Identify which cell holds the provided text, then report its (X, Y) central coordinate. 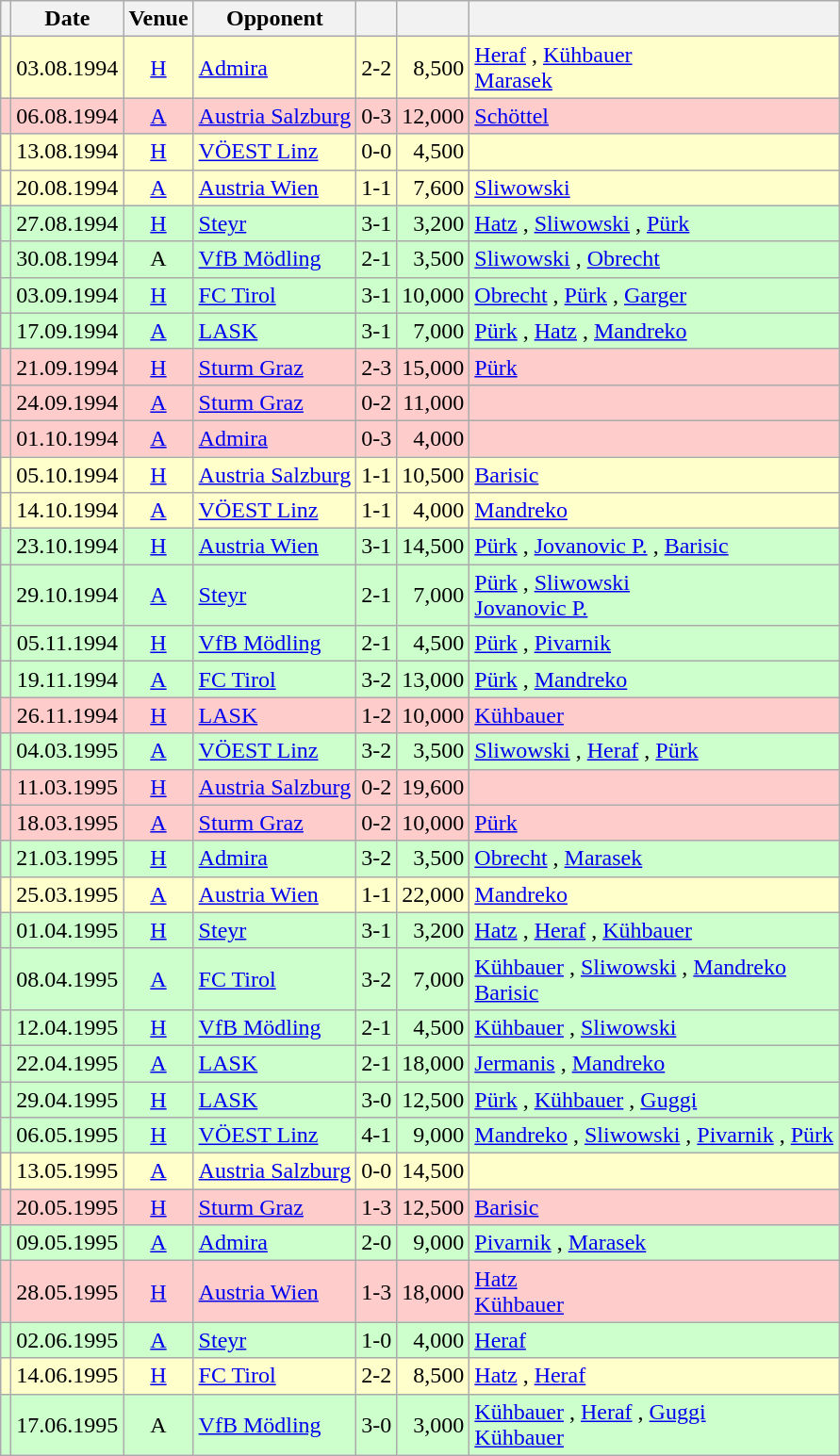
11.03.1995 (68, 787)
17.09.1994 (68, 331)
30.08.1994 (68, 259)
26.11.1994 (68, 715)
Hatz Kühbauer (654, 1291)
13.05.1995 (68, 1171)
Sliwowski , Obrecht (654, 259)
11,000 (434, 402)
13.08.1994 (68, 152)
03.08.1994 (68, 68)
Kühbauer (654, 715)
06.08.1994 (68, 116)
Pürk , Sliwowski Jovanovic P. (654, 596)
Kühbauer , Sliwowski , Mandreko Barisic (654, 978)
14.10.1994 (68, 511)
01.10.1994 (68, 438)
Venue (158, 19)
Pürk , Mandreko (654, 679)
Pivarnik , Marasek (654, 1243)
29.10.1994 (68, 596)
Sliwowski (654, 188)
23.10.1994 (68, 547)
Obrecht , Marasek (654, 859)
Opponent (275, 19)
12.04.1995 (68, 1027)
29.04.1995 (68, 1100)
13,000 (434, 679)
06.05.1995 (68, 1136)
1-2 (377, 715)
Pürk , Hatz , Mandreko (654, 331)
Sliwowski , Heraf , Pürk (654, 751)
19,600 (434, 787)
Kühbauer , Sliwowski (654, 1027)
20.08.1994 (68, 188)
Heraf , Kühbauer Marasek (654, 68)
Hatz , Heraf , Kühbauer (654, 930)
Hatz , Heraf (654, 1376)
05.11.1994 (68, 644)
Mandreko , Sliwowski , Pivarnik , Pürk (654, 1136)
28.05.1995 (68, 1291)
10,500 (434, 474)
2-0 (377, 1243)
25.03.1995 (68, 894)
17.06.1995 (68, 1425)
Pürk , Jovanovic P. , Barisic (654, 547)
08.04.1995 (68, 978)
24.09.1994 (68, 402)
Kühbauer , Heraf , Guggi Kühbauer (654, 1425)
Jermanis , Mandreko (654, 1063)
20.05.1995 (68, 1207)
22,000 (434, 894)
03.09.1994 (68, 295)
21.09.1994 (68, 367)
2-3 (377, 367)
14.06.1995 (68, 1376)
02.06.1995 (68, 1340)
Schöttel (654, 116)
21.03.1995 (68, 859)
Pürk , Pivarnik (654, 644)
04.03.1995 (68, 751)
Heraf (654, 1340)
4-1 (377, 1136)
09.05.1995 (68, 1243)
3,000 (434, 1425)
18.03.1995 (68, 823)
27.08.1994 (68, 223)
1-0 (377, 1340)
Pürk , Kühbauer , Guggi (654, 1100)
19.11.1994 (68, 679)
05.10.1994 (68, 474)
Date (68, 19)
Hatz , Sliwowski , Pürk (654, 223)
Obrecht , Pürk , Garger (654, 295)
12,000 (434, 116)
7,600 (434, 188)
22.04.1995 (68, 1063)
15,000 (434, 367)
01.04.1995 (68, 930)
